Provide the [X, Y] coordinate of the cell's center where the given text is located.  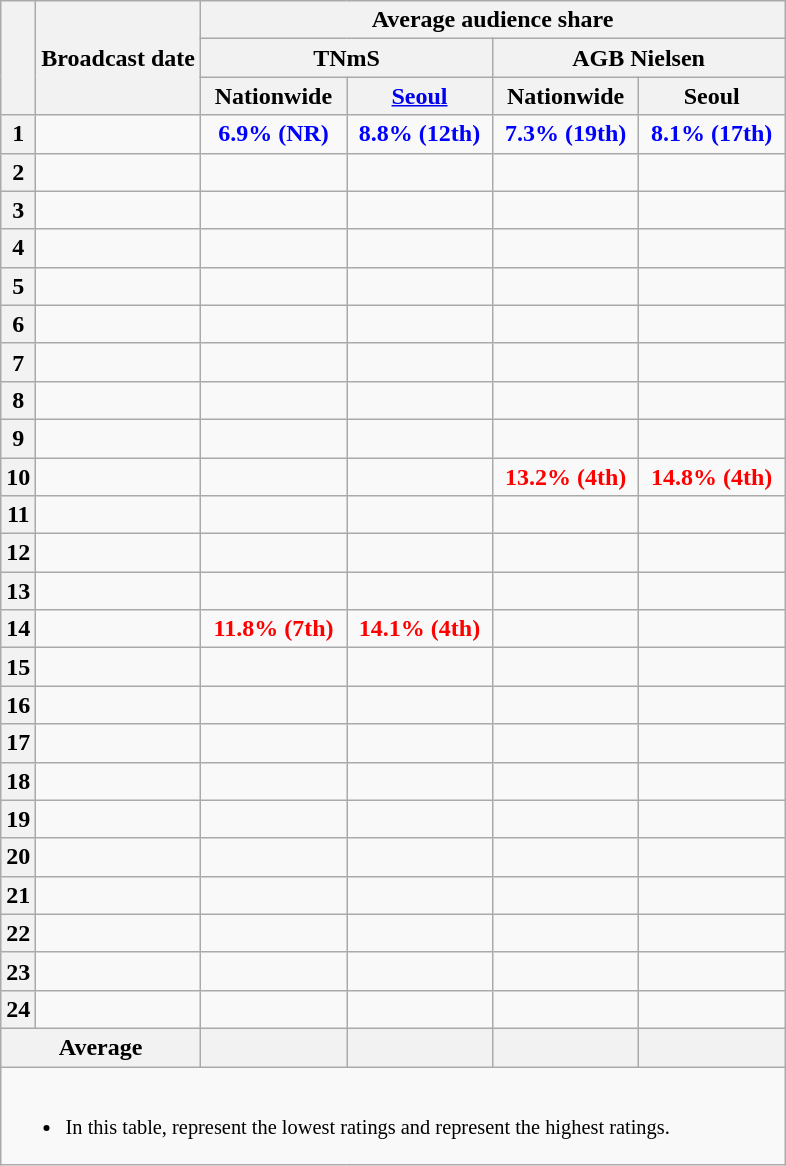
21 [18, 895]
Average [101, 1047]
5 [18, 286]
9 [18, 438]
16 [18, 705]
7.3% (19th) [566, 134]
13 [18, 591]
8.1% (17th) [712, 134]
3 [18, 210]
2 [18, 172]
22 [18, 933]
14.1% (4th) [419, 629]
11.8% (7th) [273, 629]
10 [18, 477]
1 [18, 134]
8.8% (12th) [419, 134]
20 [18, 857]
18 [18, 781]
AGB Nielsen [639, 58]
14.8% (4th) [712, 477]
8 [18, 400]
14 [18, 629]
24 [18, 1009]
In this table, represent the lowest ratings and represent the highest ratings. [393, 1115]
13.2% (4th) [566, 477]
Average audience share [492, 20]
11 [18, 515]
Broadcast date [118, 58]
4 [18, 248]
23 [18, 971]
15 [18, 667]
7 [18, 362]
TNmS [346, 58]
6 [18, 324]
12 [18, 553]
17 [18, 743]
19 [18, 819]
6.9% (NR) [273, 134]
